For the text-containing cell, return its midpoint in (x, y) coordinate format. 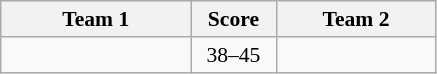
Team 1 (96, 19)
38–45 (234, 55)
Team 2 (356, 19)
Score (234, 19)
